Return the (X, Y) coordinate for the center point of the cell that contains the specified text.  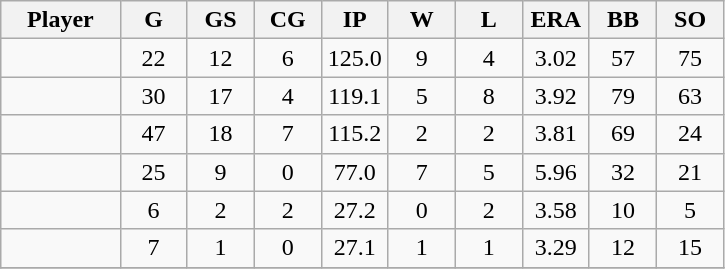
3.02 (556, 58)
3.92 (556, 96)
24 (690, 134)
22 (154, 58)
15 (690, 248)
125.0 (354, 58)
17 (220, 96)
63 (690, 96)
BB (622, 20)
GS (220, 20)
3.81 (556, 134)
3.58 (556, 210)
21 (690, 172)
27.2 (354, 210)
47 (154, 134)
77.0 (354, 172)
SO (690, 20)
25 (154, 172)
75 (690, 58)
119.1 (354, 96)
8 (488, 96)
Player (60, 20)
18 (220, 134)
CG (288, 20)
115.2 (354, 134)
30 (154, 96)
G (154, 20)
ERA (556, 20)
10 (622, 210)
27.1 (354, 248)
3.29 (556, 248)
L (488, 20)
57 (622, 58)
32 (622, 172)
69 (622, 134)
IP (354, 20)
W (422, 20)
79 (622, 96)
5.96 (556, 172)
